Find where the given text appears and provide that cell's center as (x, y) coordinate. 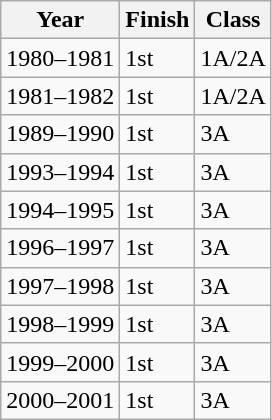
1981–1982 (60, 96)
1994–1995 (60, 210)
Finish (158, 20)
2000–2001 (60, 400)
1998–1999 (60, 324)
Class (233, 20)
1996–1997 (60, 248)
1999–2000 (60, 362)
1980–1981 (60, 58)
1997–1998 (60, 286)
1989–1990 (60, 134)
1993–1994 (60, 172)
Year (60, 20)
